From the cell containing the given text, extract its center point as [X, Y] coordinate. 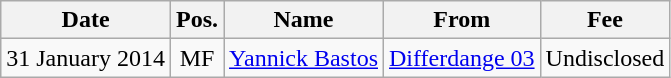
Differdange 03 [462, 58]
MF [196, 58]
Name [304, 20]
Date [86, 20]
Yannick Bastos [304, 58]
Fee [605, 20]
From [462, 20]
Pos. [196, 20]
Undisclosed [605, 58]
31 January 2014 [86, 58]
